Provide the (x, y) coordinate of the cell's center where the given text is located.  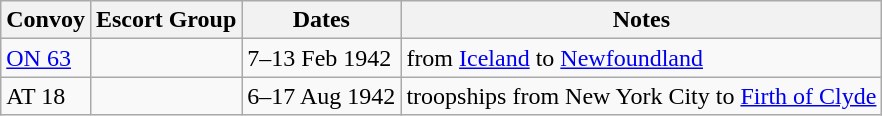
from Iceland to Newfoundland (642, 58)
6–17 Aug 1942 (322, 96)
troopships from New York City to Firth of Clyde (642, 96)
Notes (642, 20)
Dates (322, 20)
7–13 Feb 1942 (322, 58)
Convoy (46, 20)
ON 63 (46, 58)
AT 18 (46, 96)
Escort Group (166, 20)
